Return the (X, Y) coordinate for the center point of the cell that contains the specified text.  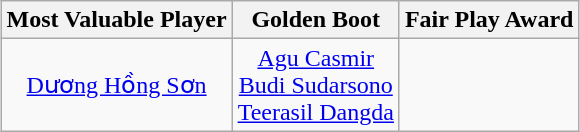
Agu Casmir Budi Sudarsono Teerasil Dangda (316, 85)
Fair Play Award (489, 20)
Dương Hồng Sơn (116, 85)
Golden Boot (316, 20)
Most Valuable Player (116, 20)
